Provide the (X, Y) coordinate of the cell's center where the given text is located.  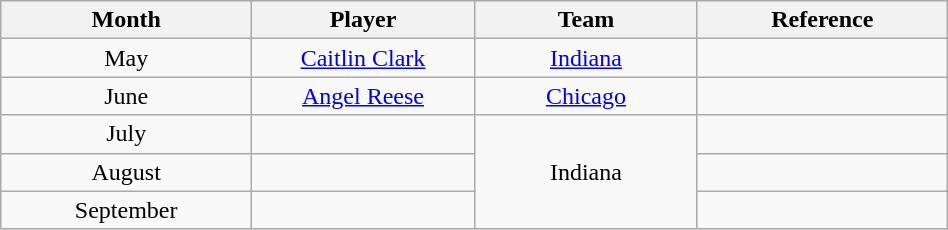
Caitlin Clark (364, 58)
Reference (822, 20)
Month (126, 20)
July (126, 134)
May (126, 58)
Team (586, 20)
Angel Reese (364, 96)
August (126, 172)
Chicago (586, 96)
June (126, 96)
Player (364, 20)
September (126, 210)
